From the cell containing the given text, extract its center point as [x, y] coordinate. 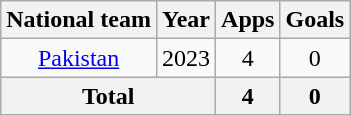
National team [79, 20]
Year [186, 20]
Pakistan [79, 58]
Apps [248, 20]
Goals [315, 20]
Total [108, 96]
2023 [186, 58]
